Capture the cell that displays the provided text and extract its [x, y] central coordinate. 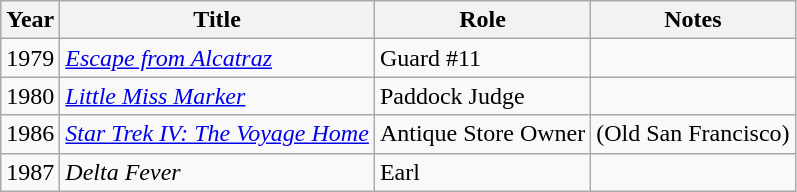
Antique Store Owner [482, 134]
(Old San Francisco) [693, 134]
Role [482, 20]
Star Trek IV: The Voyage Home [218, 134]
Escape from Alcatraz [218, 58]
1980 [30, 96]
Year [30, 20]
Title [218, 20]
Delta Fever [218, 172]
Little Miss Marker [218, 96]
1986 [30, 134]
Guard #11 [482, 58]
Paddock Judge [482, 96]
Notes [693, 20]
1987 [30, 172]
Earl [482, 172]
1979 [30, 58]
